Return [x, y] of the center of cell containing provided text 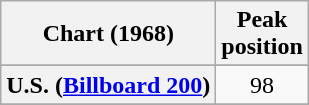
Chart (1968) [108, 34]
98 [262, 85]
Peakposition [262, 34]
U.S. (Billboard 200) [108, 85]
